Return the [X, Y] coordinate for the center point of the cell that contains the specified text.  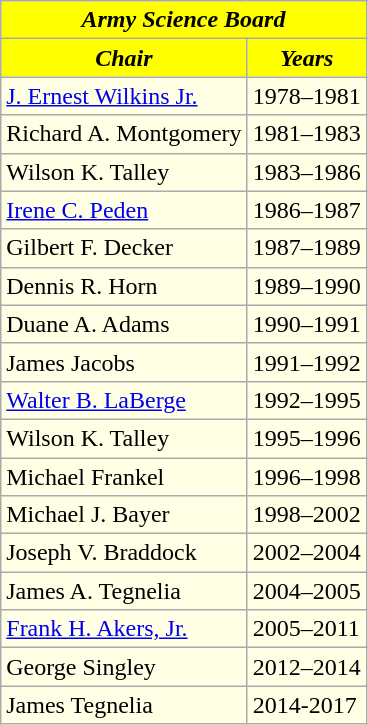
1983–1986 [306, 172]
1992–1995 [306, 400]
James Jacobs [124, 362]
2005–2011 [306, 629]
1986–1987 [306, 210]
Joseph V. Braddock [124, 553]
Chair [124, 58]
1991–1992 [306, 362]
1989–1990 [306, 286]
Walter B. LaBerge [124, 400]
1996–1998 [306, 477]
Duane A. Adams [124, 324]
2002–2004 [306, 553]
George Singley [124, 667]
1981–1983 [306, 134]
1987–1989 [306, 248]
Army Science Board [184, 20]
Michael J. Bayer [124, 515]
Dennis R. Horn [124, 286]
Gilbert F. Decker [124, 248]
1995–1996 [306, 438]
2004–2005 [306, 591]
Frank H. Akers, Jr. [124, 629]
Richard A. Montgomery [124, 134]
2012–2014 [306, 667]
James A. Tegnelia [124, 591]
J. Ernest Wilkins Jr. [124, 96]
2014-2017 [306, 705]
Michael Frankel [124, 477]
Years [306, 58]
1998–2002 [306, 515]
James Tegnelia [124, 705]
Irene C. Peden [124, 210]
1978–1981 [306, 96]
1990–1991 [306, 324]
